Find where the given text appears and provide that cell's center as [x, y] coordinate. 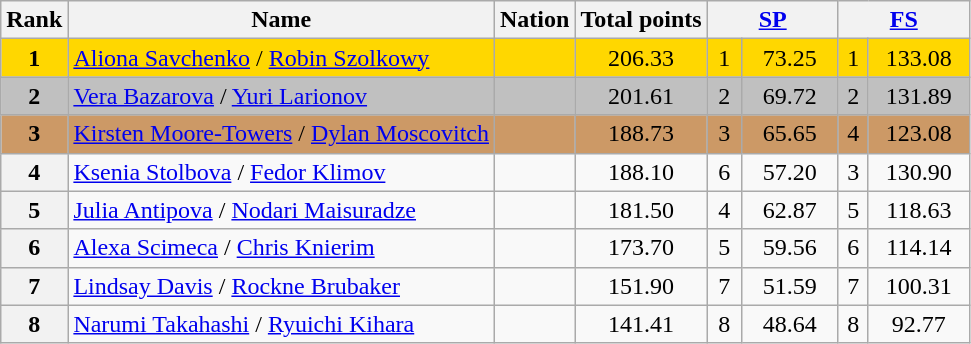
69.72 [790, 96]
123.08 [918, 134]
Julia Antipova / Nodari Maisuradze [282, 210]
Ksenia Stolbova / Fedor Klimov [282, 172]
SP [772, 20]
62.87 [790, 210]
173.70 [641, 248]
Name [282, 20]
Kirsten Moore-Towers / Dylan Moscovitch [282, 134]
151.90 [641, 286]
Narumi Takahashi / Ryuichi Kihara [282, 324]
Lindsay Davis / Rockne Brubaker [282, 286]
Rank [34, 20]
141.41 [641, 324]
206.33 [641, 58]
181.50 [641, 210]
65.65 [790, 134]
48.64 [790, 324]
133.08 [918, 58]
Aliona Savchenko / Robin Szolkowy [282, 58]
201.61 [641, 96]
188.73 [641, 134]
Alexa Scimeca / Chris Knierim [282, 248]
FS [904, 20]
100.31 [918, 286]
118.63 [918, 210]
Total points [641, 20]
57.20 [790, 172]
59.56 [790, 248]
114.14 [918, 248]
Nation [535, 20]
188.10 [641, 172]
51.59 [790, 286]
Vera Bazarova / Yuri Larionov [282, 96]
92.77 [918, 324]
130.90 [918, 172]
73.25 [790, 58]
131.89 [918, 96]
